Scan for the cell matching the given text and deliver its (X, Y) coordinate at center. 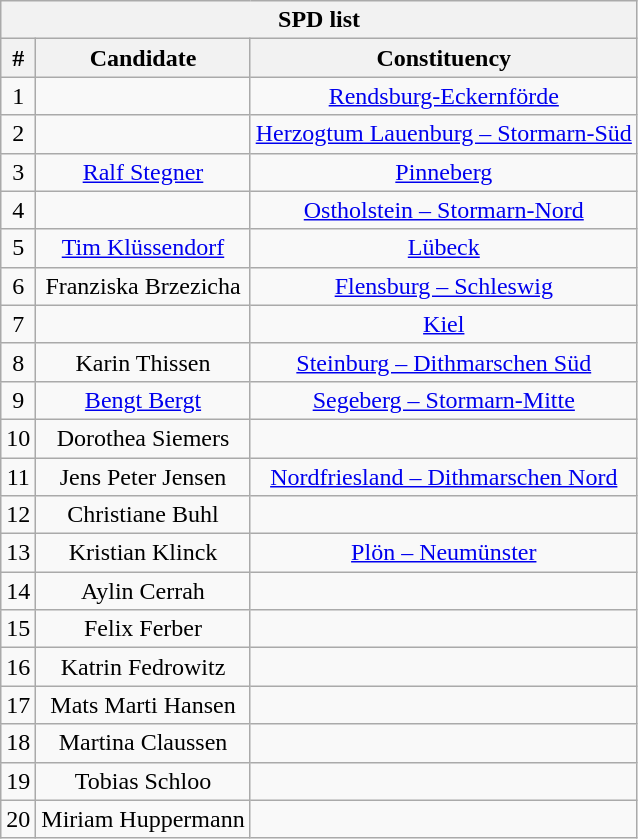
Aylin Cerrah (143, 591)
8 (18, 362)
14 (18, 591)
6 (18, 286)
Flensburg – Schleswig (444, 286)
Herzogtum Lauenburg – Stormarn-Süd (444, 134)
1 (18, 96)
15 (18, 629)
13 (18, 553)
9 (18, 400)
Dorothea Siemers (143, 438)
Lübeck (444, 248)
11 (18, 477)
Segeberg – Stormarn-Mitte (444, 400)
Kristian Klinck (143, 553)
Martina Claussen (143, 743)
Ostholstein – Stormarn-Nord (444, 210)
Mats Marti Hansen (143, 705)
Nordfriesland – Dithmarschen Nord (444, 477)
Jens Peter Jensen (143, 477)
Miriam Huppermann (143, 819)
Rendsburg-Eckernförde (444, 96)
Kiel (444, 324)
# (18, 58)
12 (18, 515)
Felix Ferber (143, 629)
Pinneberg (444, 172)
Karin Thissen (143, 362)
Steinburg – Dithmarschen Süd (444, 362)
20 (18, 819)
3 (18, 172)
Christiane Buhl (143, 515)
Candidate (143, 58)
Ralf Stegner (143, 172)
Katrin Fedrowitz (143, 667)
Franziska Brzezicha (143, 286)
4 (18, 210)
Tim Klüssendorf (143, 248)
Bengt Bergt (143, 400)
Constituency (444, 58)
19 (18, 781)
10 (18, 438)
2 (18, 134)
7 (18, 324)
16 (18, 667)
18 (18, 743)
5 (18, 248)
Plön – Neumünster (444, 553)
SPD list (320, 20)
17 (18, 705)
Tobias Schloo (143, 781)
